Search for the cell housing the specified text and yield its [x, y] center coordinate. 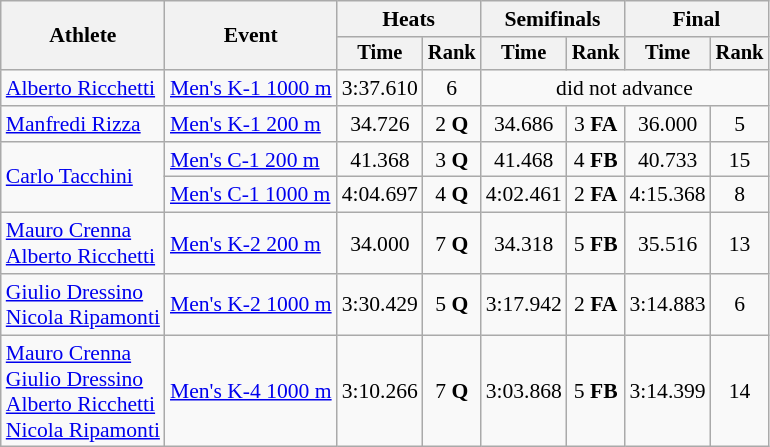
8 [740, 195]
40.733 [667, 160]
Athlete [83, 36]
41.368 [380, 160]
Men's C-1 200 m [251, 160]
4:02.461 [524, 195]
did not advance [625, 88]
35.516 [667, 244]
Final [696, 19]
Manfredi Rizza [83, 124]
34.686 [524, 124]
3:30.429 [380, 304]
3:37.610 [380, 88]
4 FB [596, 160]
4:04.697 [380, 195]
3:14.399 [667, 391]
Men's K-2 200 m [251, 244]
34.000 [380, 244]
3 Q [452, 160]
Heats [409, 19]
Men's K-4 1000 m [251, 391]
Men's K-1 1000 m [251, 88]
14 [740, 391]
2 Q [452, 124]
3 FA [596, 124]
Mauro CrennaAlberto Ricchetti [83, 244]
5 [740, 124]
36.000 [667, 124]
4 Q [452, 195]
3:03.868 [524, 391]
4:15.368 [667, 195]
Semifinals [553, 19]
3:14.883 [667, 304]
Men's K-2 1000 m [251, 304]
5 Q [452, 304]
34.318 [524, 244]
Giulio DressinoNicola Ripamonti [83, 304]
15 [740, 160]
34.726 [380, 124]
Alberto Ricchetti [83, 88]
Carlo Tacchini [83, 178]
Event [251, 36]
Men's K-1 200 m [251, 124]
3:10.266 [380, 391]
3:17.942 [524, 304]
Men's C-1 1000 m [251, 195]
13 [740, 244]
Mauro CrennaGiulio DressinoAlberto RicchettiNicola Ripamonti [83, 391]
41.468 [524, 160]
